Locate the cell with the specified text and output its (X, Y) center coordinate. 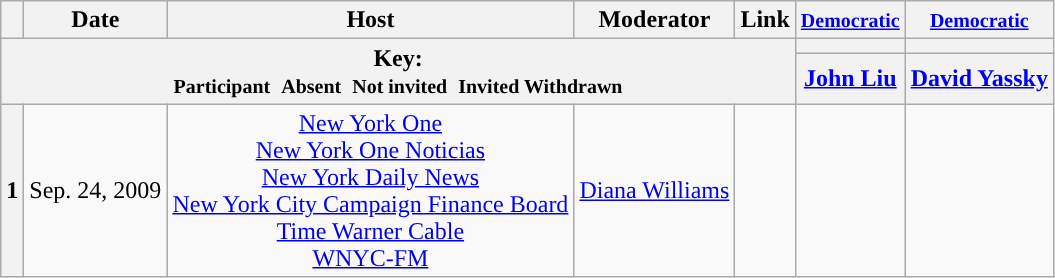
Host (370, 20)
Key: Participant Absent Not invited Invited Withdrawn (398, 72)
Link (765, 20)
New York OneNew York One NoticiasNew York Daily NewsNew York City Campaign Finance BoardTime Warner CableWNYC-FM (370, 190)
John Liu (850, 78)
Moderator (654, 20)
Diana Williams (654, 190)
1 (12, 190)
David Yassky (979, 78)
Date (96, 20)
Sep. 24, 2009 (96, 190)
